Locate the cell with the specified text and output its [X, Y] center coordinate. 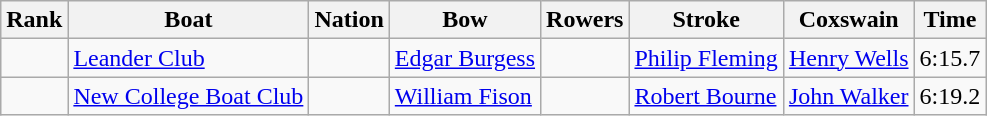
Philip Fleming [706, 58]
Leander Club [188, 58]
Stroke [706, 20]
John Walker [848, 96]
Edgar Burgess [464, 58]
Nation [349, 20]
Time [950, 20]
6:15.7 [950, 58]
Boat [188, 20]
Coxswain [848, 20]
6:19.2 [950, 96]
William Fison [464, 96]
Bow [464, 20]
New College Boat Club [188, 96]
Henry Wells [848, 58]
Robert Bourne [706, 96]
Rank [34, 20]
Rowers [585, 20]
